For the text-containing cell, return its midpoint in [x, y] coordinate format. 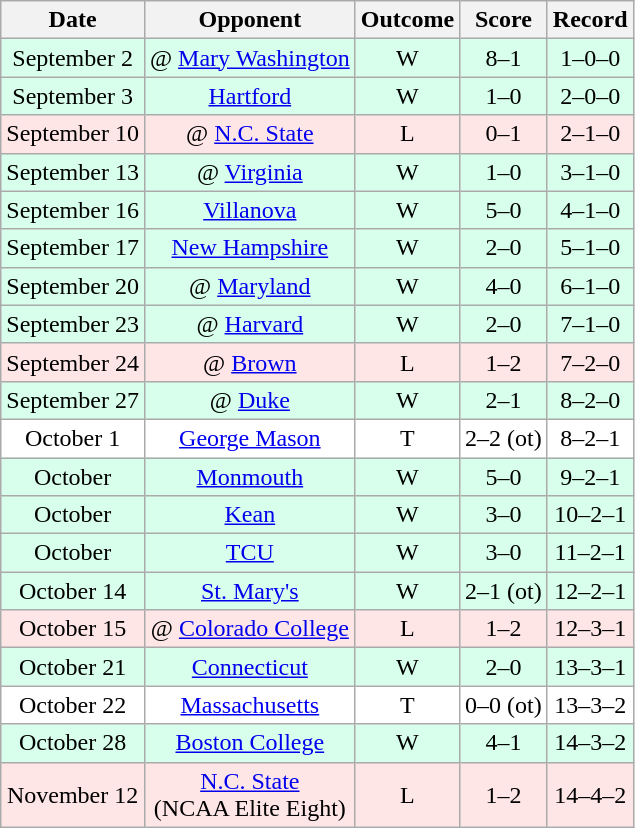
@ Maryland [250, 286]
0–1 [504, 134]
10–2–1 [590, 515]
Boston College [250, 743]
5–1–0 [590, 248]
N.C. State (NCAA Elite Eight) [250, 794]
8–2–1 [590, 438]
Outcome [407, 20]
8–1 [504, 58]
4–1–0 [590, 210]
September 3 [73, 96]
October 1 [73, 438]
13–3–1 [590, 667]
1–0–0 [590, 58]
14–3–2 [590, 743]
13–3–2 [590, 705]
September 20 [73, 286]
4–0 [504, 286]
2–1–0 [590, 134]
September 2 [73, 58]
October 28 [73, 743]
2–1 [504, 400]
3–1–0 [590, 172]
Opponent [250, 20]
8–2–0 [590, 400]
George Mason [250, 438]
@ Brown [250, 362]
September 10 [73, 134]
Date [73, 20]
@ Harvard [250, 324]
Record [590, 20]
September 16 [73, 210]
11–2–1 [590, 553]
@ Virginia [250, 172]
Monmouth [250, 477]
6–1–0 [590, 286]
2–2 (ot) [504, 438]
September 17 [73, 248]
2–1 (ot) [504, 591]
October 14 [73, 591]
Massachusetts [250, 705]
November 12 [73, 794]
7–1–0 [590, 324]
Kean [250, 515]
October 21 [73, 667]
14–4–2 [590, 794]
New Hampshire [250, 248]
September 24 [73, 362]
October 22 [73, 705]
4–1 [504, 743]
@ Mary Washington [250, 58]
Connecticut [250, 667]
Score [504, 20]
September 27 [73, 400]
0–0 (ot) [504, 705]
9–2–1 [590, 477]
12–3–1 [590, 629]
2–0–0 [590, 96]
September 13 [73, 172]
September 23 [73, 324]
@ N.C. State [250, 134]
@ Colorado College [250, 629]
7–2–0 [590, 362]
12–2–1 [590, 591]
TCU [250, 553]
Villanova [250, 210]
October 15 [73, 629]
St. Mary's [250, 591]
Hartford [250, 96]
@ Duke [250, 400]
